Pinpoint the cell where the given text exists, returning its (X, Y) midpoint coordinate. 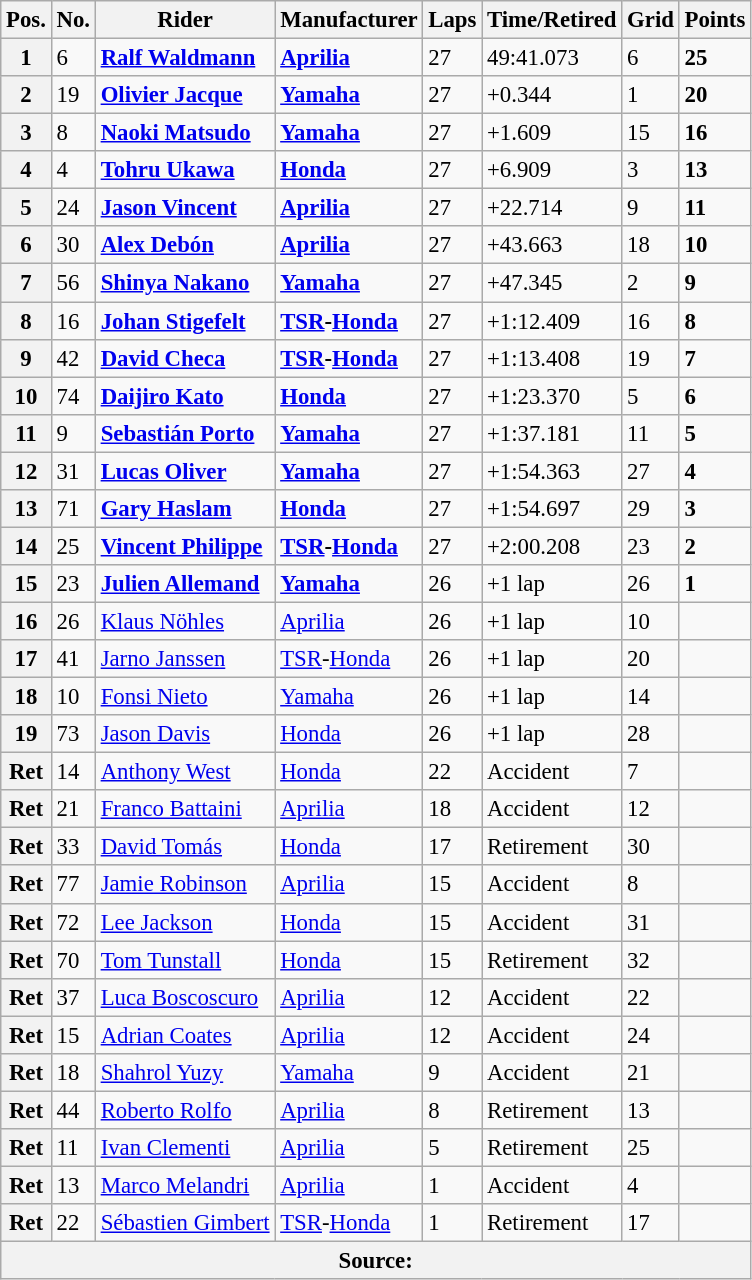
+0.344 (552, 95)
Jamie Robinson (185, 885)
Jason Davis (185, 734)
+1:12.409 (552, 321)
Naoki Matsudo (185, 133)
+22.714 (552, 208)
44 (73, 1110)
Luca Boscoscuro (185, 997)
Adrian Coates (185, 1035)
Time/Retired (552, 20)
56 (73, 283)
Lee Jackson (185, 922)
Alex Debón (185, 245)
Sébastien Gimbert (185, 1223)
71 (73, 509)
David Tomás (185, 847)
41 (73, 659)
No. (73, 20)
28 (650, 734)
Gary Haslam (185, 509)
70 (73, 960)
Sebastián Porto (185, 433)
Johan Stigefelt (185, 321)
Shinya Nakano (185, 283)
David Checa (185, 358)
+1:13.408 (552, 358)
Roberto Rolfo (185, 1110)
42 (73, 358)
Source: (376, 1261)
+1:23.370 (552, 396)
Franco Battaini (185, 809)
Rider (185, 20)
33 (73, 847)
Ralf Waldmann (185, 58)
49:41.073 (552, 58)
Shahrol Yuzy (185, 1073)
Tom Tunstall (185, 960)
77 (73, 885)
Manufacturer (349, 20)
Tohru Ukawa (185, 170)
Lucas Oliver (185, 471)
Jason Vincent (185, 208)
74 (73, 396)
Klaus Nöhles (185, 621)
Jarno Janssen (185, 659)
Ivan Clementi (185, 1148)
Marco Melandri (185, 1185)
37 (73, 997)
Vincent Philippe (185, 546)
+2:00.208 (552, 546)
Grid (650, 20)
Julien Allemand (185, 584)
29 (650, 509)
+1:54.697 (552, 509)
+1.609 (552, 133)
+6.909 (552, 170)
+47.345 (552, 283)
Anthony West (185, 772)
72 (73, 922)
Olivier Jacque (185, 95)
Fonsi Nieto (185, 697)
Laps (452, 20)
+1:54.363 (552, 471)
Points (714, 20)
73 (73, 734)
Daijiro Kato (185, 396)
+1:37.181 (552, 433)
Pos. (26, 20)
+43.663 (552, 245)
32 (650, 960)
